Output the (x, y) coordinate of the center of the cell containing the given text.  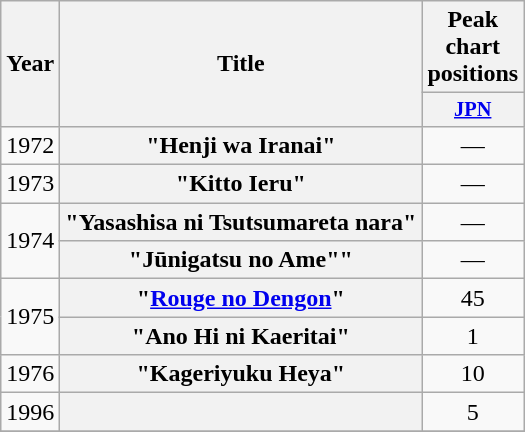
1972 (30, 145)
JPN (473, 110)
"Yasashisa ni Tsutsumareta nara" (241, 222)
"Rouge no Dengon" (241, 298)
Year (30, 64)
"Kitto Ieru" (241, 184)
1974 (30, 241)
"Kageriyuku Heya" (241, 374)
1975 (30, 317)
Peak chart positions (473, 47)
10 (473, 374)
Title (241, 64)
45 (473, 298)
"Ano Hi ni Kaeritai" (241, 336)
"Henji wa Iranai" (241, 145)
1996 (30, 412)
1973 (30, 184)
1 (473, 336)
"Jūnigatsu no Ame"" (241, 260)
5 (473, 412)
1976 (30, 374)
